Return the (x, y) coordinate for the center point of the cell that contains the specified text.  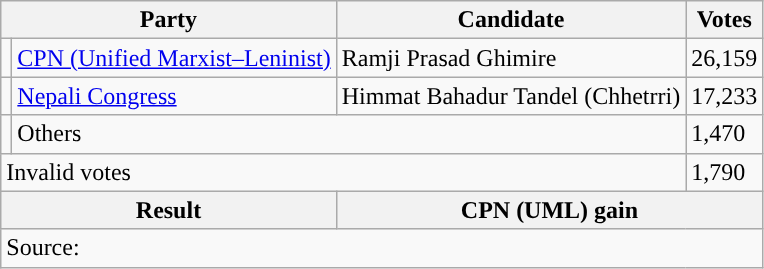
Result (168, 210)
1,470 (724, 134)
Candidate (511, 20)
CPN (Unified Marxist–Leninist) (174, 58)
17,233 (724, 96)
Others (349, 134)
Party (168, 20)
Invalid votes (344, 172)
Nepali Congress (174, 96)
Votes (724, 20)
CPN (UML) gain (550, 210)
Himmat Bahadur Tandel (Chhetrri) (511, 96)
Ramji Prasad Ghimire (511, 58)
26,159 (724, 58)
1,790 (724, 172)
Source: (382, 248)
